Capture the cell that displays the provided text and extract its [X, Y] central coordinate. 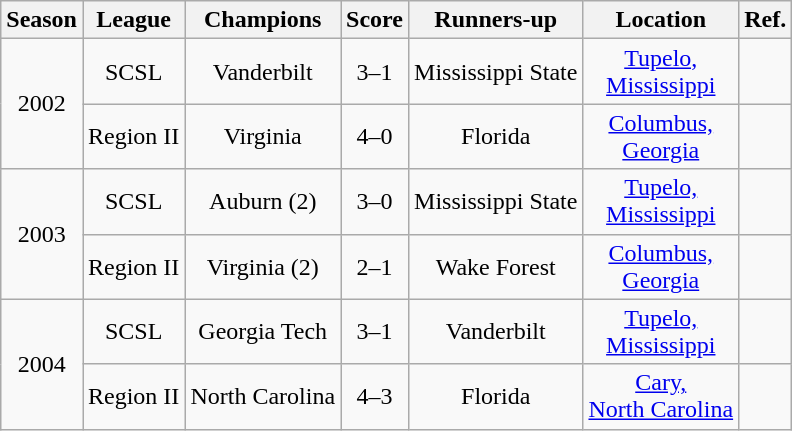
Georgia Tech [263, 332]
Champions [263, 20]
2002 [42, 104]
League [133, 20]
Runners-up [496, 20]
Ref. [766, 20]
Cary,North Carolina [661, 396]
2003 [42, 234]
Wake Forest [496, 266]
Season [42, 20]
3–0 [375, 202]
4–3 [375, 396]
2–1 [375, 266]
Auburn (2) [263, 202]
Virginia [263, 136]
Virginia (2) [263, 266]
Score [375, 20]
Location [661, 20]
2004 [42, 364]
4–0 [375, 136]
North Carolina [263, 396]
